Detect which cell encompasses the target text, then output its (X, Y) center coordinate. 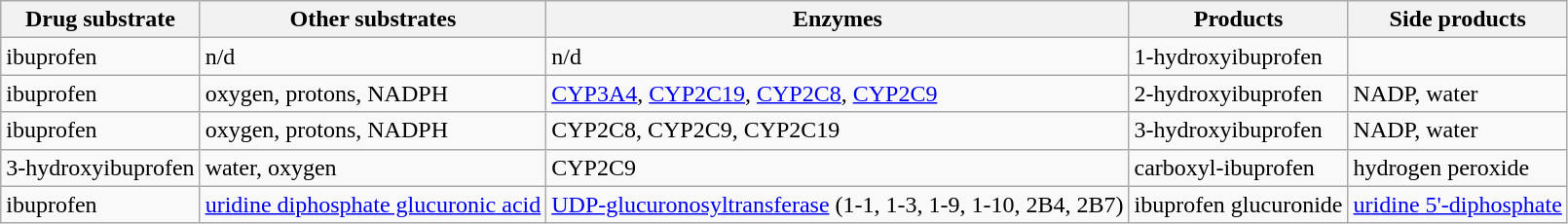
Side products (1457, 19)
Other substrates (373, 19)
UDP-glucuronosyltransferase (1-1, 1-3, 1-9, 1-10, 2B4, 2B7) (838, 205)
Products (1239, 19)
2-hydroxyibuprofen (1239, 93)
CYP2C9 (838, 168)
CYP2C8, CYP2C9, CYP2C19 (838, 131)
water, oxygen (373, 168)
1-hydroxyibuprofen (1239, 56)
hydrogen peroxide (1457, 168)
ibuprofen glucuronide (1239, 205)
uridine 5'-diphosphate (1457, 205)
uridine diphosphate glucuronic acid (373, 205)
Drug substrate (100, 19)
CYP3A4, CYP2C19, CYP2C8, CYP2C9 (838, 93)
carboxyl-ibuprofen (1239, 168)
Enzymes (838, 19)
